Pinpoint the cell where the given text exists, returning its (x, y) midpoint coordinate. 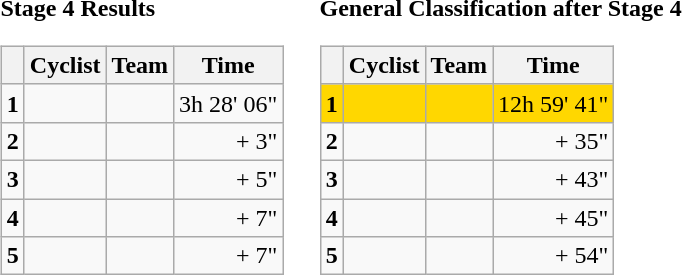
+ 3" (228, 141)
12h 59' 41" (554, 103)
+ 54" (554, 256)
+ 45" (554, 217)
+ 5" (228, 179)
+ 35" (554, 141)
3h 28' 06" (228, 103)
+ 43" (554, 179)
